Return [X, Y] of the center of cell containing provided text 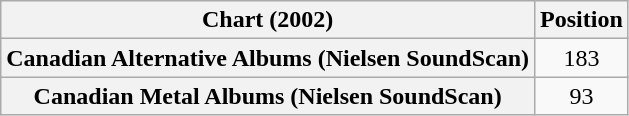
Position [582, 20]
Chart (2002) [268, 20]
183 [582, 58]
93 [582, 96]
Canadian Metal Albums (Nielsen SoundScan) [268, 96]
Canadian Alternative Albums (Nielsen SoundScan) [268, 58]
